Pinpoint the cell where the given text exists, returning its (x, y) midpoint coordinate. 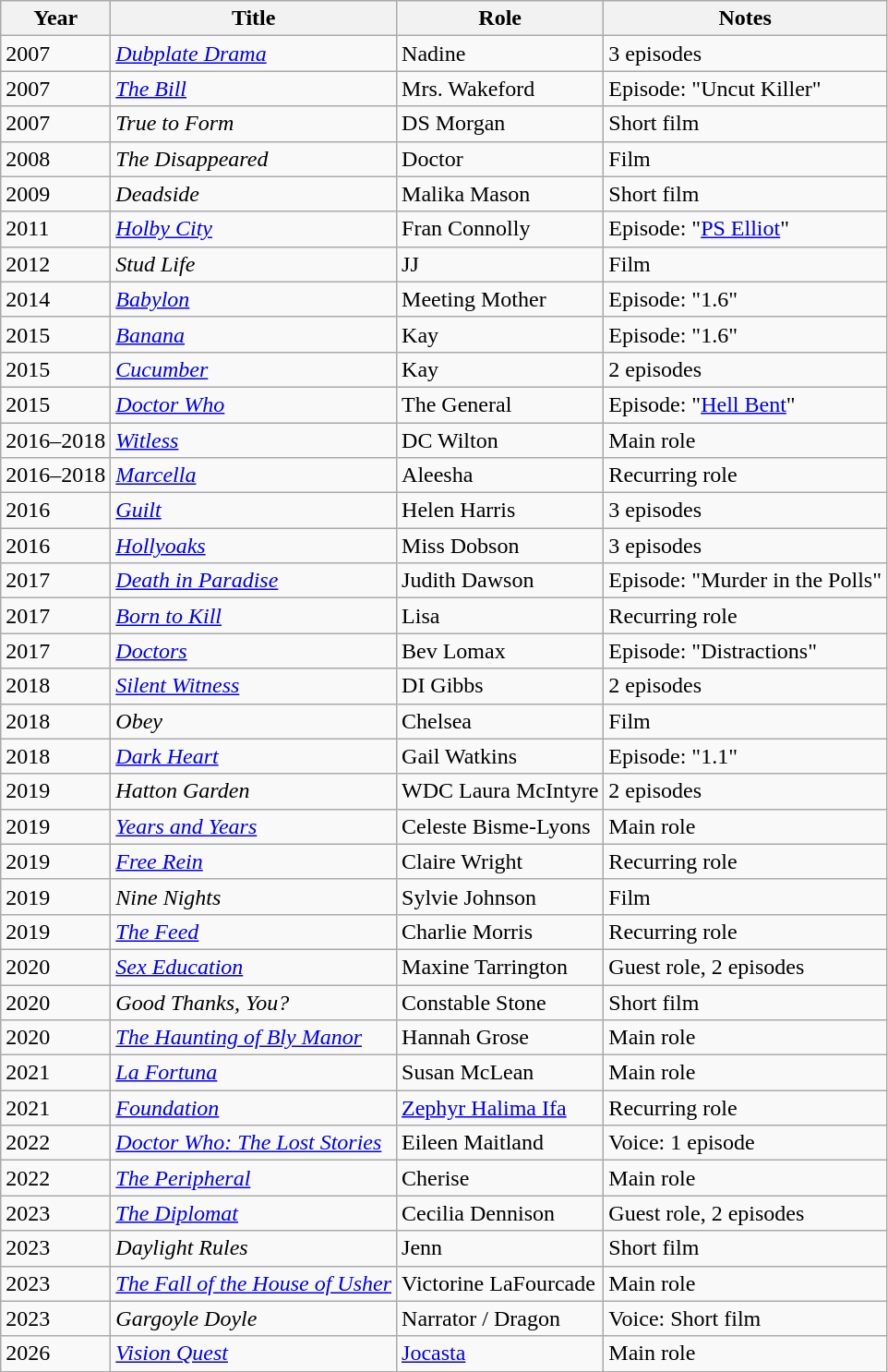
Years and Years (254, 826)
La Fortuna (254, 1073)
Maxine Tarrington (500, 967)
Episode: "Murder in the Polls" (746, 581)
Title (254, 18)
2026 (55, 1354)
Helen Harris (500, 511)
The Peripheral (254, 1178)
Episode: "Hell Bent" (746, 404)
2012 (55, 264)
Jenn (500, 1248)
Stud Life (254, 264)
2014 (55, 299)
Episode: "Distractions" (746, 651)
Holby City (254, 229)
Mrs. Wakeford (500, 89)
Victorine LaFourcade (500, 1283)
Obey (254, 721)
Dark Heart (254, 756)
Constable Stone (500, 1002)
The Fall of the House of Usher (254, 1283)
Cherise (500, 1178)
Foundation (254, 1108)
Gargoyle Doyle (254, 1318)
Nadine (500, 54)
Chelsea (500, 721)
Daylight Rules (254, 1248)
Bev Lomax (500, 651)
Born to Kill (254, 616)
Hannah Grose (500, 1038)
Sylvie Johnson (500, 897)
Claire Wright (500, 861)
Cecilia Dennison (500, 1213)
Narrator / Dragon (500, 1318)
Susan McLean (500, 1073)
The Diplomat (254, 1213)
Meeting Mother (500, 299)
The General (500, 404)
Sex Education (254, 967)
DC Wilton (500, 440)
Jocasta (500, 1354)
Doctor Who (254, 404)
Episode: "PS Elliot" (746, 229)
Zephyr Halima Ifa (500, 1108)
Guilt (254, 511)
Doctors (254, 651)
Hollyoaks (254, 546)
Role (500, 18)
Eileen Maitland (500, 1143)
Notes (746, 18)
Lisa (500, 616)
The Disappeared (254, 159)
Hatton Garden (254, 791)
Dubplate Drama (254, 54)
Babylon (254, 299)
Charlie Morris (500, 932)
2008 (55, 159)
The Feed (254, 932)
Voice: Short film (746, 1318)
Death in Paradise (254, 581)
Episode: "Uncut Killer" (746, 89)
Year (55, 18)
Silent Witness (254, 686)
The Bill (254, 89)
Marcella (254, 475)
Banana (254, 334)
Malika Mason (500, 194)
Nine Nights (254, 897)
True to Form (254, 124)
DI Gibbs (500, 686)
Gail Watkins (500, 756)
Celeste Bisme-Lyons (500, 826)
Judith Dawson (500, 581)
Voice: 1 episode (746, 1143)
Free Rein (254, 861)
Deadside (254, 194)
Good Thanks, You? (254, 1002)
2011 (55, 229)
WDC Laura McIntyre (500, 791)
Vision Quest (254, 1354)
Doctor Who: The Lost Stories (254, 1143)
Cucumber (254, 369)
Aleesha (500, 475)
Miss Dobson (500, 546)
Fran Connolly (500, 229)
2009 (55, 194)
Witless (254, 440)
DS Morgan (500, 124)
The Haunting of Bly Manor (254, 1038)
JJ (500, 264)
Episode: "1.1" (746, 756)
Doctor (500, 159)
